Search for the cell housing the specified text and yield its [X, Y] center coordinate. 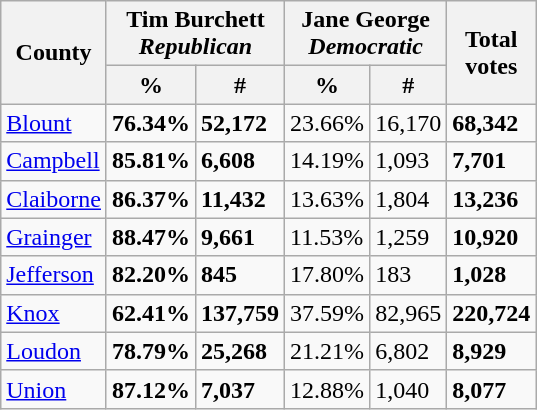
220,724 [492, 313]
8,929 [492, 351]
Knox [54, 313]
Jefferson [54, 275]
1,259 [408, 237]
86.37% [150, 199]
Totalvotes [492, 52]
13,236 [492, 199]
845 [240, 275]
Grainger [54, 237]
82,965 [408, 313]
76.34% [150, 123]
85.81% [150, 161]
7,701 [492, 161]
Jane GeorgeDemocratic [366, 34]
68,342 [492, 123]
88.47% [150, 237]
137,759 [240, 313]
62.41% [150, 313]
Blount [54, 123]
6,802 [408, 351]
11,432 [240, 199]
37.59% [328, 313]
12.88% [328, 389]
6,608 [240, 161]
78.79% [150, 351]
10,920 [492, 237]
13.63% [328, 199]
1,028 [492, 275]
23.66% [328, 123]
25,268 [240, 351]
52,172 [240, 123]
7,037 [240, 389]
17.80% [328, 275]
County [54, 52]
21.21% [328, 351]
Campbell [54, 161]
87.12% [150, 389]
Tim BurchettRepublican [195, 34]
Claiborne [54, 199]
Union [54, 389]
1,093 [408, 161]
9,661 [240, 237]
11.53% [328, 237]
8,077 [492, 389]
Loudon [54, 351]
14.19% [328, 161]
82.20% [150, 275]
16,170 [408, 123]
1,804 [408, 199]
1,040 [408, 389]
183 [408, 275]
